Output the [x, y] coordinate of the center of the cell containing the given text.  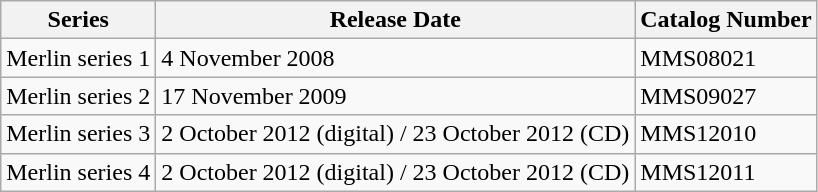
MMS12011 [726, 172]
MMS09027 [726, 96]
Merlin series 2 [78, 96]
Series [78, 20]
17 November 2009 [396, 96]
Catalog Number [726, 20]
Release Date [396, 20]
4 November 2008 [396, 58]
MMS08021 [726, 58]
Merlin series 3 [78, 134]
MMS12010 [726, 134]
Merlin series 4 [78, 172]
Merlin series 1 [78, 58]
